Extract the (x, y) coordinate from the center of the cell holding the provided text.  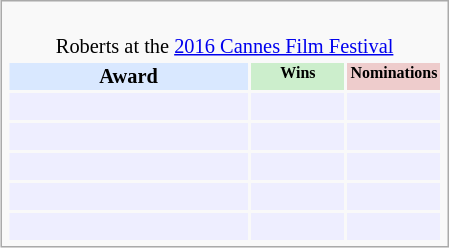
Nominations (394, 76)
Award (129, 76)
Wins (298, 76)
Roberts at the 2016 Cannes Film Festival (225, 34)
